Extract the [X, Y] coordinate from the center of the cell holding the provided text.  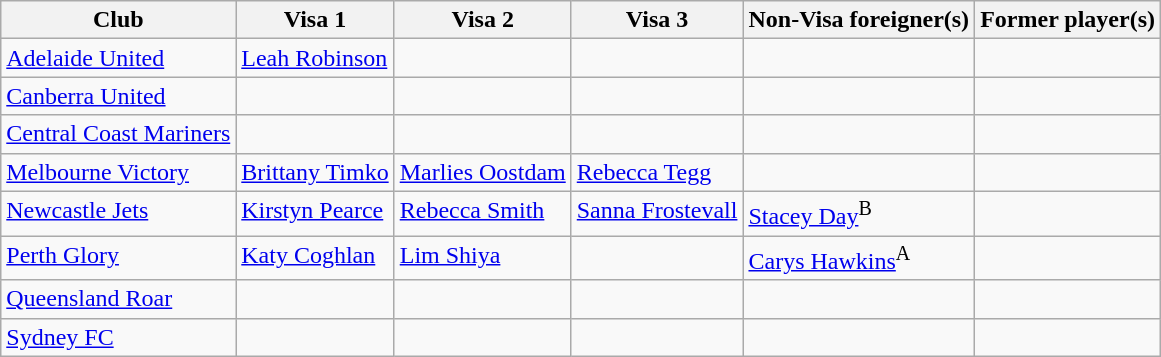
Perth Glory [118, 258]
Leah Robinson [315, 58]
Rebecca Smith [482, 214]
Sanna Frostevall [657, 214]
Club [118, 20]
Marlies Oostdam [482, 172]
Katy Coghlan [315, 258]
Canberra United [118, 96]
Carys HawkinsA [859, 258]
Queensland Roar [118, 299]
Melbourne Victory [118, 172]
Visa 1 [315, 20]
Stacey DayB [859, 214]
Visa 3 [657, 20]
Kirstyn Pearce [315, 214]
Sydney FC [118, 337]
Rebecca Tegg [657, 172]
Brittany Timko [315, 172]
Former player(s) [1068, 20]
Lim Shiya [482, 258]
Newcastle Jets [118, 214]
Adelaide United [118, 58]
Visa 2 [482, 20]
Central Coast Mariners [118, 134]
Non-Visa foreigner(s) [859, 20]
